Locate the cell with the specified text and output its (X, Y) center coordinate. 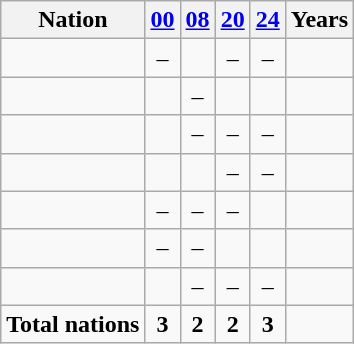
24 (268, 20)
20 (232, 20)
Years (319, 20)
Total nations (73, 324)
08 (198, 20)
Nation (73, 20)
00 (162, 20)
